Provide the [x, y] coordinate of the cell's center where the given text is located.  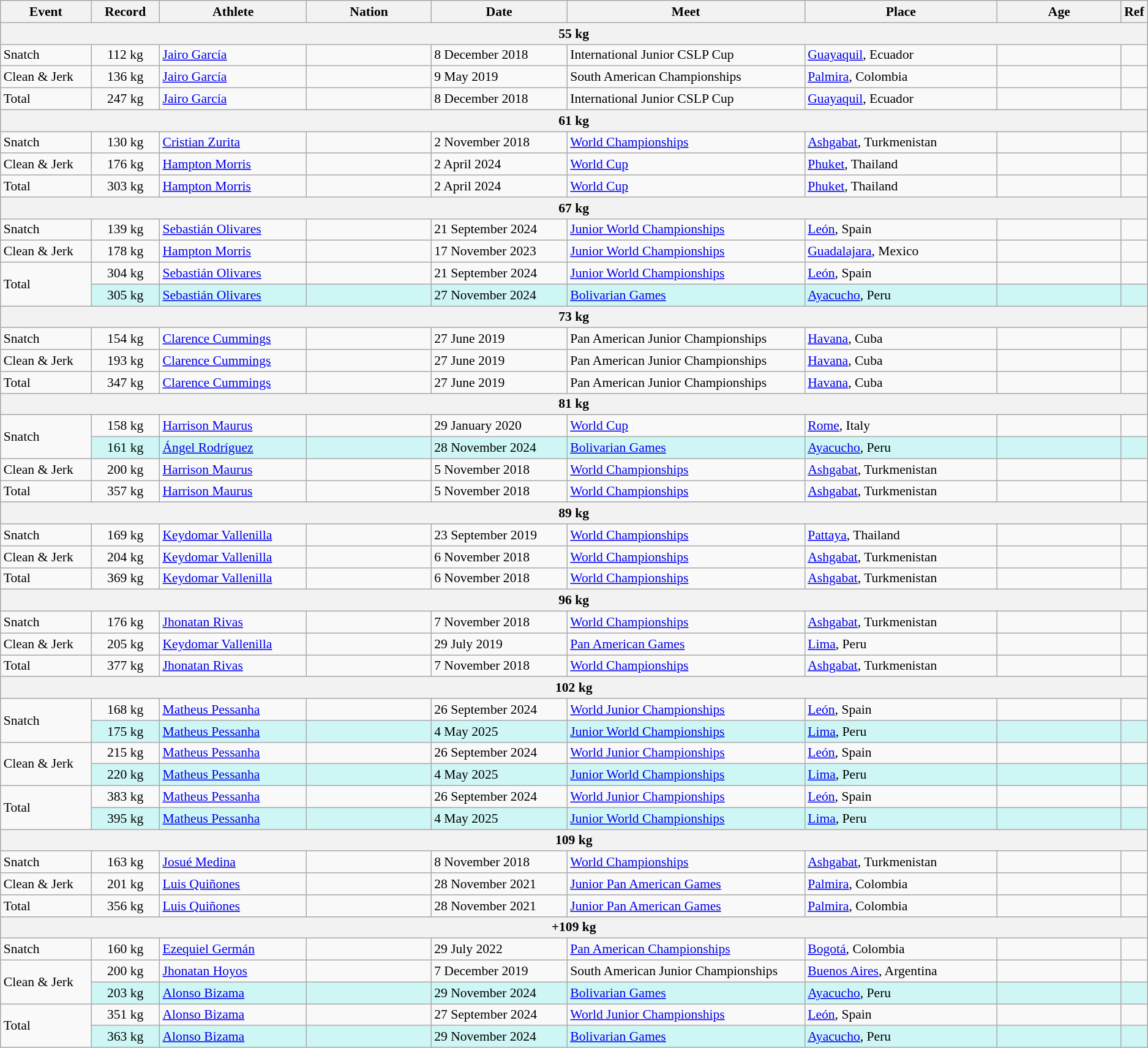
Pan American Games [686, 644]
Guadalajara, Mexico [901, 252]
Ref [1134, 12]
363 kg [126, 1037]
205 kg [126, 644]
27 September 2024 [499, 1015]
7 December 2019 [499, 971]
89 kg [574, 514]
81 kg [574, 404]
215 kg [126, 753]
395 kg [126, 818]
Pattaya, Thailand [901, 535]
Ezequiel Germán [233, 949]
South American Championships [686, 77]
27 November 2024 [499, 295]
304 kg [126, 274]
203 kg [126, 993]
Bogotá, Colombia [901, 949]
303 kg [126, 186]
163 kg [126, 863]
158 kg [126, 426]
112 kg [126, 55]
347 kg [126, 383]
175 kg [126, 732]
61 kg [574, 121]
161 kg [126, 448]
South American Junior Championships [686, 971]
Record [126, 12]
Date [499, 12]
Nation [369, 12]
130 kg [126, 143]
193 kg [126, 361]
351 kg [126, 1015]
136 kg [126, 77]
23 September 2019 [499, 535]
160 kg [126, 949]
28 November 2024 [499, 448]
8 November 2018 [499, 863]
29 July 2022 [499, 949]
17 November 2023 [499, 252]
+109 kg [574, 927]
357 kg [126, 492]
169 kg [126, 535]
Pan American Championships [686, 949]
Buenos Aires, Argentina [901, 971]
247 kg [126, 99]
356 kg [126, 906]
154 kg [126, 339]
168 kg [126, 709]
377 kg [126, 666]
109 kg [574, 840]
29 July 2019 [499, 644]
Event [46, 12]
Place [901, 12]
29 January 2020 [499, 426]
55 kg [574, 34]
201 kg [126, 884]
305 kg [126, 295]
Age [1059, 12]
9 May 2019 [499, 77]
Meet [686, 12]
178 kg [126, 252]
369 kg [126, 578]
Ángel Rodríguez [233, 448]
Jhonatan Hoyos [233, 971]
220 kg [126, 775]
102 kg [574, 688]
Josué Medina [233, 863]
96 kg [574, 601]
67 kg [574, 208]
139 kg [126, 230]
2 November 2018 [499, 143]
Rome, Italy [901, 426]
383 kg [126, 797]
Cristian Zurita [233, 143]
Athlete [233, 12]
73 kg [574, 317]
204 kg [126, 557]
